Output the (X, Y) coordinate of the center of the cell containing the given text.  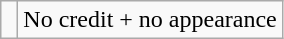
No credit + no appearance (150, 20)
